Find where the given text appears and provide that cell's center as [X, Y] coordinate. 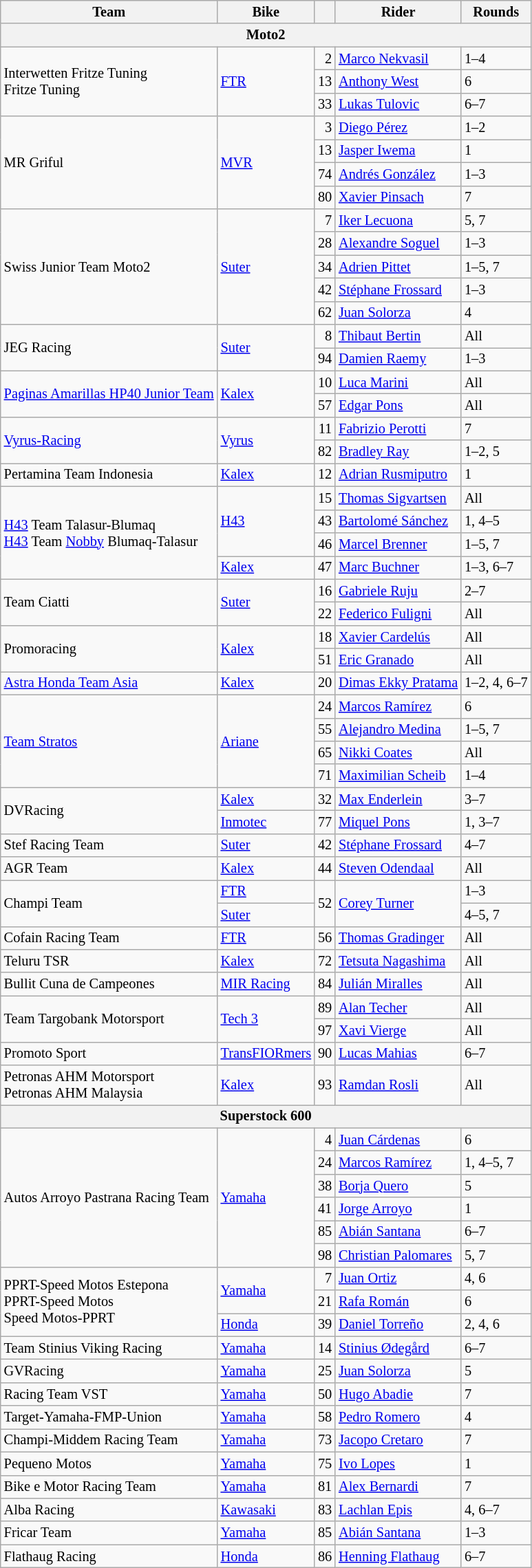
28 [325, 243]
MR Griful [109, 162]
Bartolomé Sánchez [398, 521]
MIR Racing [266, 984]
77 [325, 822]
Diego Pérez [398, 128]
1, 4–5, 7 [496, 1163]
Marco Nekvasil [398, 58]
Maximilian Scheib [398, 776]
Max Enderlein [398, 799]
22 [325, 613]
72 [325, 961]
44 [325, 869]
Gabriele Ruju [398, 591]
Petronas AHM Motorsport Petronas AHM Malaysia [109, 1085]
Pequeno Motos [109, 1463]
Alba Racing [109, 1510]
Dimas Ekky Pratama [398, 683]
Daniel Torreño [398, 1325]
83 [325, 1510]
Xavi Vierge [398, 1030]
Miquel Pons [398, 822]
TransFIORmers [266, 1054]
Vyrus-Racing [109, 440]
11 [325, 428]
Vyrus [266, 440]
Champi Team [109, 902]
Kawasaki [266, 1510]
Team Ciatti [109, 602]
8 [325, 336]
1–2, 5 [496, 452]
Jacopo Cretaro [398, 1440]
1, 4–5 [496, 521]
Hugo Abadie [398, 1394]
10 [325, 382]
Edgar Pons [398, 405]
Alexandre Soguel [398, 243]
2 [325, 58]
Lachlan Epis [398, 1510]
H43 [266, 521]
Tech 3 [266, 1019]
Thomas Gradinger [398, 938]
Flathaug Racing [109, 1556]
82 [325, 452]
Christian Palomares [398, 1255]
Fricar Team [109, 1533]
Autos Arroyo Pastrana Racing Team [109, 1197]
57 [325, 405]
Racing Team VST [109, 1394]
46 [325, 544]
Marcel Brenner [398, 544]
Interwetten Fritze Tuning Fritze Tuning [109, 81]
50 [325, 1394]
Team Stinius Viking Racing [109, 1348]
Andrés González [398, 174]
Moto2 [266, 35]
Tetsuta Nagashima [398, 961]
52 [325, 902]
75 [325, 1463]
93 [325, 1085]
Iker Lecuona [398, 220]
Alex Bernardi [398, 1487]
Jorge Arroyo [398, 1209]
Thomas Sigvartsen [398, 498]
Lukas Tulovic [398, 105]
86 [325, 1556]
14 [325, 1348]
Rider [398, 12]
84 [325, 984]
Anthony West [398, 81]
JEG Racing [109, 348]
Bullit Cuna de Campeones [109, 984]
1–3, 6–7 [496, 567]
Bike [266, 12]
Ariane [266, 741]
3–7 [496, 799]
2–7 [496, 591]
58 [325, 1417]
Adrien Pittet [398, 267]
94 [325, 359]
41 [325, 1209]
Rafa Román [398, 1301]
Pertamina Team Indonesia [109, 475]
DVRacing [109, 810]
15 [325, 498]
Superstock 600 [266, 1116]
47 [325, 567]
Jasper Iwema [398, 151]
Astra Honda Team Asia [109, 683]
3 [325, 128]
16 [325, 591]
62 [325, 313]
Champi-Middem Racing Team [109, 1440]
65 [325, 752]
Bradley Ray [398, 452]
Lucas Mahias [398, 1054]
1–2, 4, 6–7 [496, 683]
Rounds [496, 12]
74 [325, 174]
Bike e Motor Racing Team [109, 1487]
Swiss Junior Team Moto2 [109, 266]
Ramdan Rosli [398, 1085]
Promoracing [109, 648]
Fabrizio Perotti [398, 428]
Henning Flathaug [398, 1556]
38 [325, 1186]
Thibaut Bertin [398, 336]
GVRacing [109, 1371]
51 [325, 660]
90 [325, 1054]
Xavier Pinsach [398, 197]
Nikki Coates [398, 752]
Luca Marini [398, 382]
Eric Granado [398, 660]
Alan Techer [398, 1008]
4, 6 [496, 1278]
Teluru TSR [109, 961]
Stinius Ødegård [398, 1348]
Inmotec [266, 822]
AGR Team [109, 869]
98 [325, 1255]
Julián Miralles [398, 984]
81 [325, 1487]
4, 6–7 [496, 1510]
18 [325, 637]
Marc Buchner [398, 567]
4–7 [496, 845]
1–2 [496, 128]
12 [325, 475]
34 [325, 267]
56 [325, 938]
Juan Cárdenas [398, 1140]
1, 3–7 [496, 822]
Paginas Amarillas HP40 Junior Team [109, 393]
Corey Turner [398, 902]
Adrian Rusmiputro [398, 475]
Team Targobank Motorsport [109, 1019]
H43 Team Talasur-Blumaq H43 Team Nobby Blumaq-Talasur [109, 532]
PPRT-Speed Motos Estepona PPRT-Speed Motos Speed Motos-PPRT [109, 1301]
Promoto Sport [109, 1054]
Federico Fuligni [398, 613]
Pedro Romero [398, 1417]
Cofain Racing Team [109, 938]
55 [325, 730]
Ivo Lopes [398, 1463]
97 [325, 1030]
73 [325, 1440]
21 [325, 1301]
32 [325, 799]
71 [325, 776]
Juan Ortiz [398, 1278]
Team [109, 12]
4–5, 7 [496, 915]
MVR [266, 162]
89 [325, 1008]
Damien Raemy [398, 359]
39 [325, 1325]
Xavier Cardelús [398, 637]
Target-Yamaha-FMP-Union [109, 1417]
25 [325, 1371]
33 [325, 105]
Alejandro Medina [398, 730]
Steven Odendaal [398, 869]
Team Stratos [109, 741]
Stef Racing Team [109, 845]
2, 4, 6 [496, 1325]
43 [325, 521]
80 [325, 197]
20 [325, 683]
Borja Quero [398, 1186]
